Return [x, y] of the center of cell containing provided text 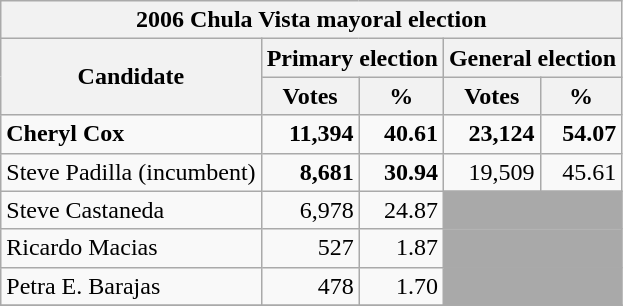
Cheryl Cox [131, 134]
54.07 [581, 134]
Ricardo Macias [131, 248]
1.70 [401, 286]
2006 Chula Vista mayoral election [312, 20]
45.61 [581, 172]
6,978 [310, 210]
Candidate [131, 77]
Petra E. Barajas [131, 286]
11,394 [310, 134]
478 [310, 286]
30.94 [401, 172]
40.61 [401, 134]
19,509 [492, 172]
527 [310, 248]
1.87 [401, 248]
Steve Castaneda [131, 210]
23,124 [492, 134]
Steve Padilla (incumbent) [131, 172]
8,681 [310, 172]
General election [532, 58]
Primary election [352, 58]
24.87 [401, 210]
